Return (X, Y) of the center of cell containing provided text 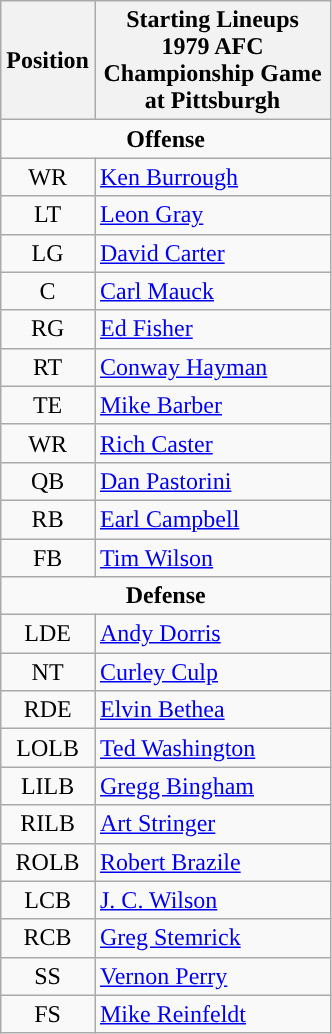
RCB (48, 938)
Offense (166, 139)
RT (48, 367)
Rich Caster (212, 443)
RG (48, 329)
LILB (48, 786)
Defense (166, 596)
RDE (48, 710)
Art Stringer (212, 824)
J. C. Wilson (212, 900)
Andy Dorris (212, 634)
Ken Burrough (212, 177)
LT (48, 215)
Dan Pastorini (212, 481)
NT (48, 672)
C (48, 291)
Tim Wilson (212, 557)
Gregg Bingham (212, 786)
RILB (48, 824)
Starting Lineups 1979 AFC Championship Game at Pittsburgh (212, 60)
Earl Campbell (212, 519)
Position (48, 60)
QB (48, 481)
FS (48, 1014)
FB (48, 557)
Mike Barber (212, 405)
Robert Brazile (212, 862)
Carl Mauck (212, 291)
LG (48, 253)
TE (48, 405)
LOLB (48, 748)
LCB (48, 900)
SS (48, 976)
Leon Gray (212, 215)
David Carter (212, 253)
Greg Stemrick (212, 938)
Curley Culp (212, 672)
LDE (48, 634)
Vernon Perry (212, 976)
RB (48, 519)
Ed Fisher (212, 329)
Conway Hayman (212, 367)
ROLB (48, 862)
Elvin Bethea (212, 710)
Ted Washington (212, 748)
Mike Reinfeldt (212, 1014)
